Extract the (x, y) coordinate from the center of the cell holding the provided text.  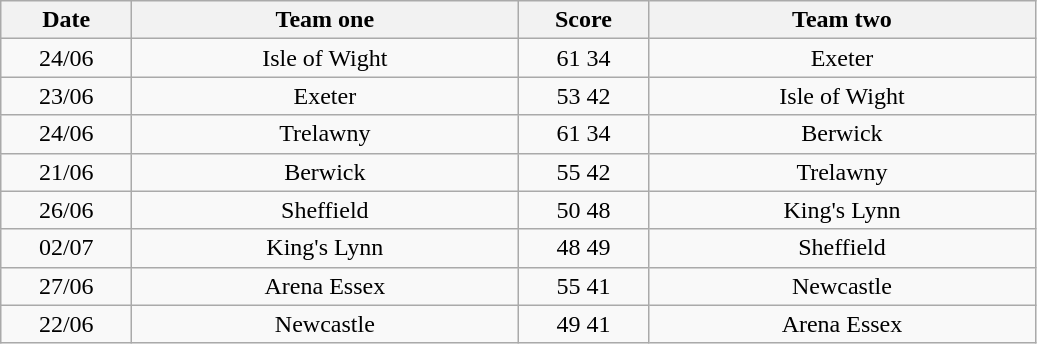
53 42 (584, 96)
02/07 (66, 248)
21/06 (66, 172)
48 49 (584, 248)
Team two (842, 20)
Date (66, 20)
23/06 (66, 96)
22/06 (66, 324)
55 42 (584, 172)
Team one (325, 20)
27/06 (66, 286)
49 41 (584, 324)
50 48 (584, 210)
55 41 (584, 286)
Score (584, 20)
26/06 (66, 210)
